Identify which cell holds the provided text, then report its (x, y) central coordinate. 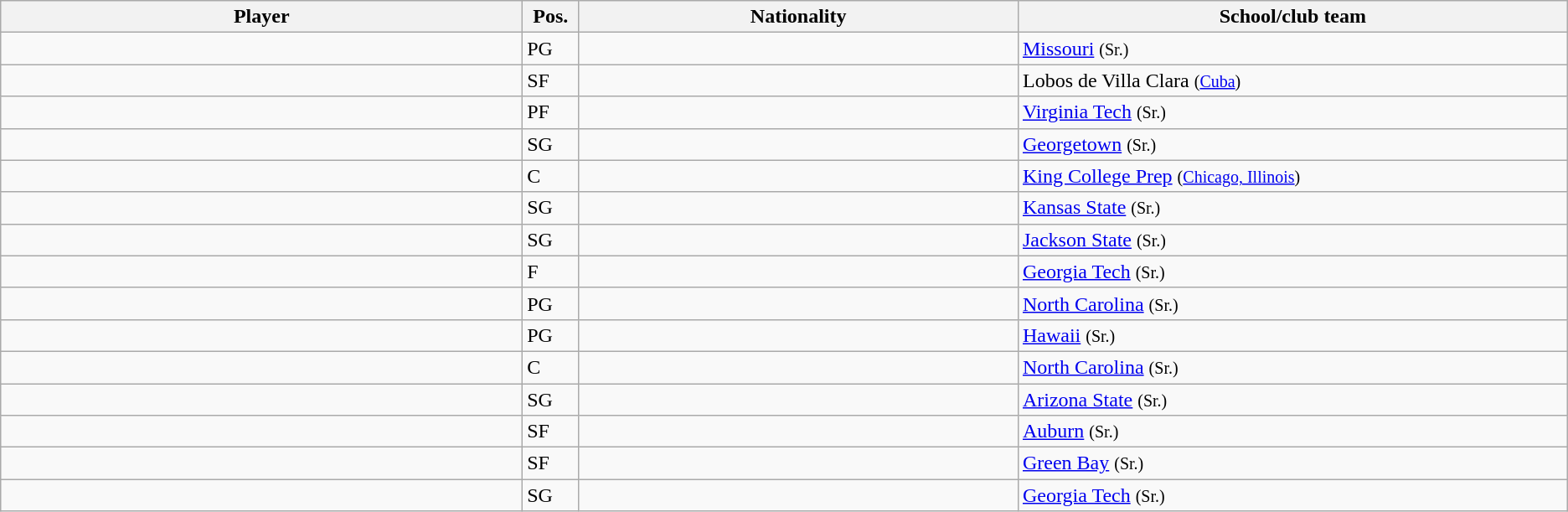
Missouri (Sr.) (1292, 49)
Jackson State (Sr.) (1292, 240)
Pos. (551, 17)
Georgetown (Sr.) (1292, 144)
Arizona State (Sr.) (1292, 400)
School/club team (1292, 17)
Nationality (799, 17)
Virginia Tech (Sr.) (1292, 112)
PF (551, 112)
Hawaii (Sr.) (1292, 335)
King College Prep (Chicago, Illinois) (1292, 176)
Lobos de Villa Clara (Cuba) (1292, 80)
F (551, 272)
Kansas State (Sr.) (1292, 208)
Player (261, 17)
Auburn (Sr.) (1292, 432)
Green Bay (Sr.) (1292, 463)
